Provide the [X, Y] coordinate of the cell's center where the given text is located.  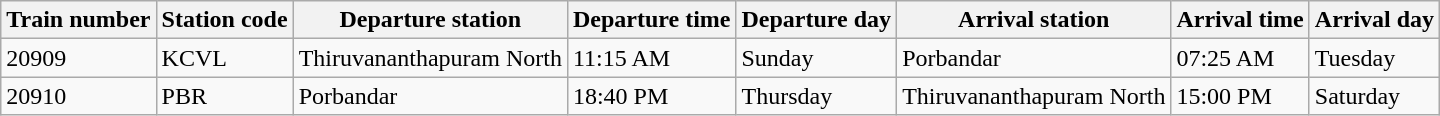
20909 [78, 58]
Station code [224, 20]
Departure time [652, 20]
Arrival station [1034, 20]
PBR [224, 96]
11:15 AM [652, 58]
Tuesday [1374, 58]
KCVL [224, 58]
Thursday [816, 96]
Train number [78, 20]
07:25 AM [1240, 58]
Saturday [1374, 96]
20910 [78, 96]
Sunday [816, 58]
Departure day [816, 20]
Arrival day [1374, 20]
Arrival time [1240, 20]
15:00 PM [1240, 96]
Departure station [430, 20]
18:40 PM [652, 96]
